Detect which cell encompasses the target text, then output its (x, y) center coordinate. 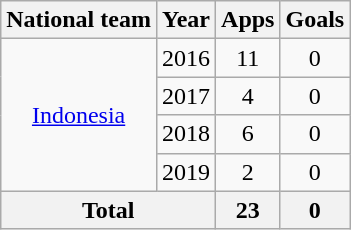
2017 (186, 96)
2019 (186, 172)
Goals (315, 20)
National team (79, 20)
Year (186, 20)
23 (248, 210)
Apps (248, 20)
2016 (186, 58)
Total (108, 210)
4 (248, 96)
Indonesia (79, 115)
11 (248, 58)
6 (248, 134)
2018 (186, 134)
2 (248, 172)
